Determine the (x, y) coordinate at the center of the cell enclosing the given text.  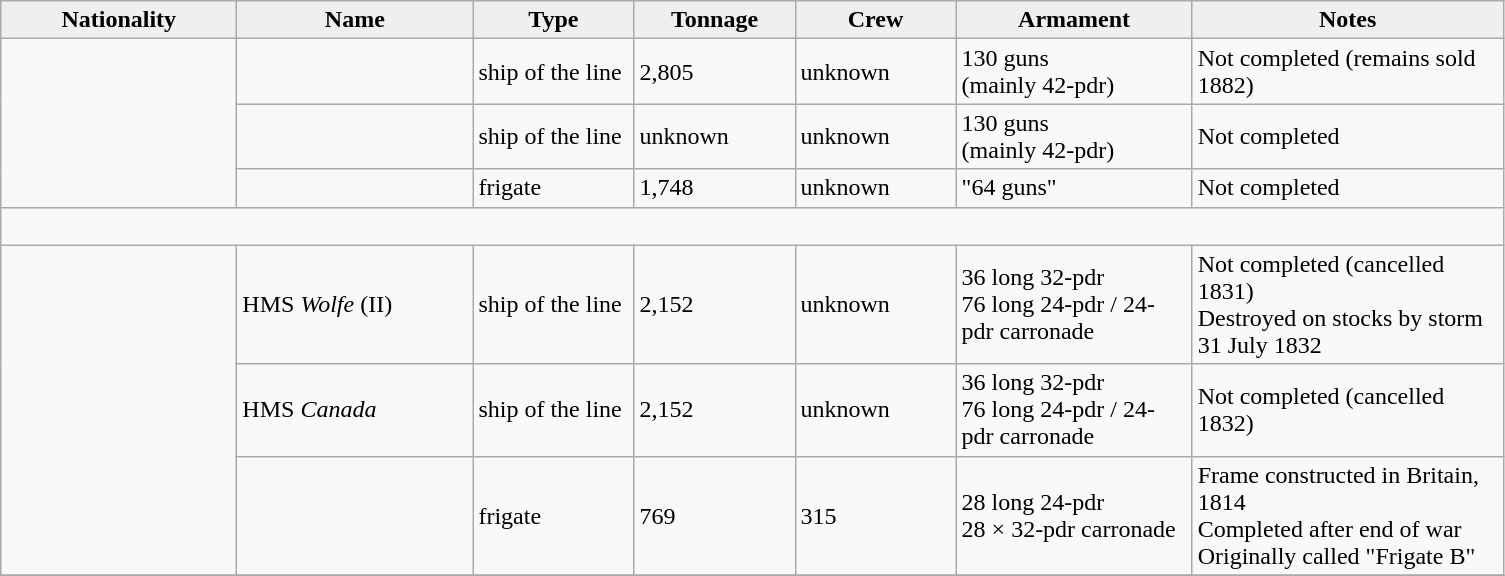
Armament (1074, 20)
Tonnage (714, 20)
315 (876, 516)
Crew (876, 20)
2,805 (714, 72)
Not completed (remains sold 1882) (1348, 72)
Notes (1348, 20)
Not completed (cancelled 1831)Destroyed on stocks by storm 31 July 1832 (1348, 304)
Nationality (119, 20)
Type (554, 20)
769 (714, 516)
"64 guns" (1074, 188)
28 long 24-pdr28 × 32-pdr carronade (1074, 516)
Name (355, 20)
Not completed (cancelled 1832) (1348, 410)
Frame constructed in Britain, 1814Completed after end of warOriginally called "Frigate B" (1348, 516)
HMS Wolfe (II) (355, 304)
1,748 (714, 188)
HMS Canada (355, 410)
